Output the (X, Y) coordinate of the center of the cell containing the given text.  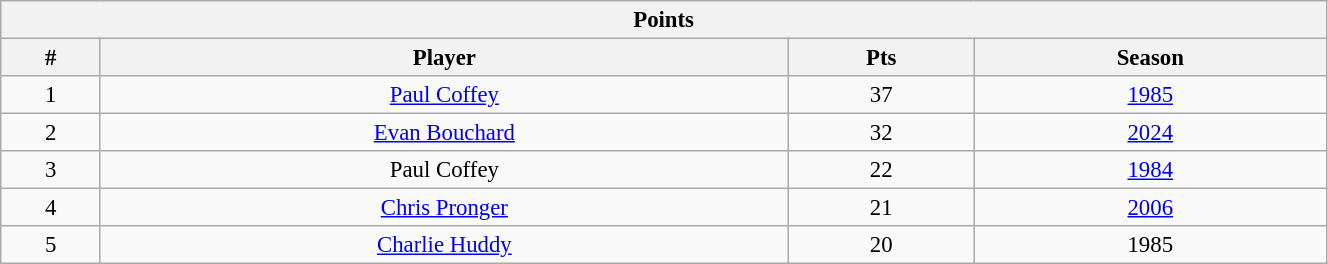
4 (51, 208)
21 (881, 208)
Player (444, 58)
1984 (1150, 170)
Points (664, 20)
37 (881, 95)
Pts (881, 58)
Evan Bouchard (444, 133)
2006 (1150, 208)
Charlie Huddy (444, 245)
2 (51, 133)
2024 (1150, 133)
22 (881, 170)
Season (1150, 58)
# (51, 58)
20 (881, 245)
32 (881, 133)
Chris Pronger (444, 208)
5 (51, 245)
3 (51, 170)
1 (51, 95)
